Determine the [x, y] coordinate at the center of the cell enclosing the given text.  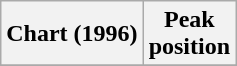
Peakposition [189, 34]
Chart (1996) [72, 34]
